Locate the cell with the specified text and output its [x, y] center coordinate. 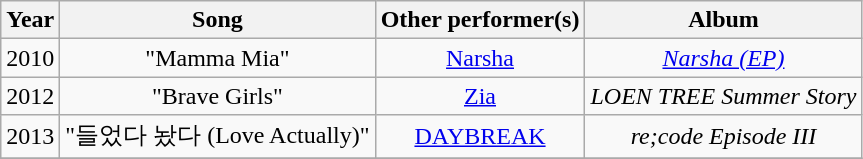
"Brave Girls" [218, 96]
Other performer(s) [480, 20]
Narsha [480, 58]
LOEN TREE Summer Story [724, 96]
Zia [480, 96]
2010 [30, 58]
2013 [30, 136]
Song [218, 20]
"Mamma Mia" [218, 58]
re;code Episode III [724, 136]
2012 [30, 96]
DAYBREAK [480, 136]
Year [30, 20]
"들었다 놨다 (Love Actually)" [218, 136]
Album [724, 20]
Narsha (EP) [724, 58]
